Scan for the cell matching the given text and deliver its [X, Y] coordinate at center. 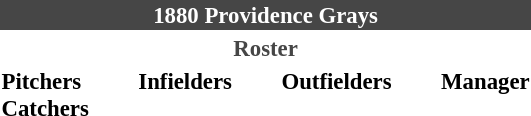
Roster [266, 48]
1880 Providence Grays [266, 15]
